Locate the cell with the specified text and output its [x, y] center coordinate. 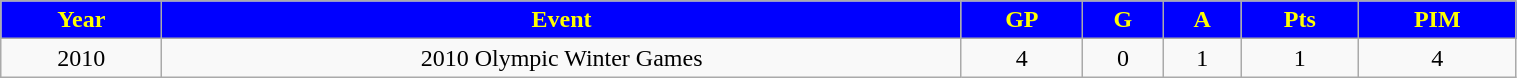
GP [1022, 20]
A [1203, 20]
Event [562, 20]
Year [82, 20]
0 [1122, 58]
2010 [82, 58]
Pts [1300, 20]
PIM [1437, 20]
2010 Olympic Winter Games [562, 58]
G [1122, 20]
